Scan for the cell matching the given text and deliver its [x, y] coordinate at center. 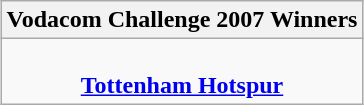
Vodacom Challenge 2007 Winners [182, 20]
Tottenham Hotspur [182, 72]
